Find where the given text appears and provide that cell's center as (X, Y) coordinate. 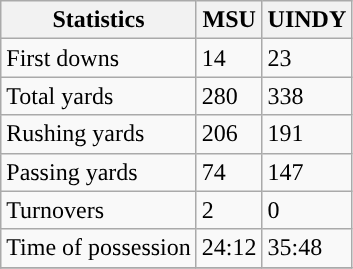
35:48 (307, 248)
Passing yards (99, 172)
191 (307, 134)
First downs (99, 58)
Turnovers (99, 210)
74 (229, 172)
2 (229, 210)
0 (307, 210)
Rushing yards (99, 134)
Statistics (99, 20)
147 (307, 172)
338 (307, 96)
280 (229, 96)
Total yards (99, 96)
MSU (229, 20)
14 (229, 58)
UINDY (307, 20)
Time of possession (99, 248)
206 (229, 134)
23 (307, 58)
24:12 (229, 248)
